Return (x, y) of the center of cell containing provided text 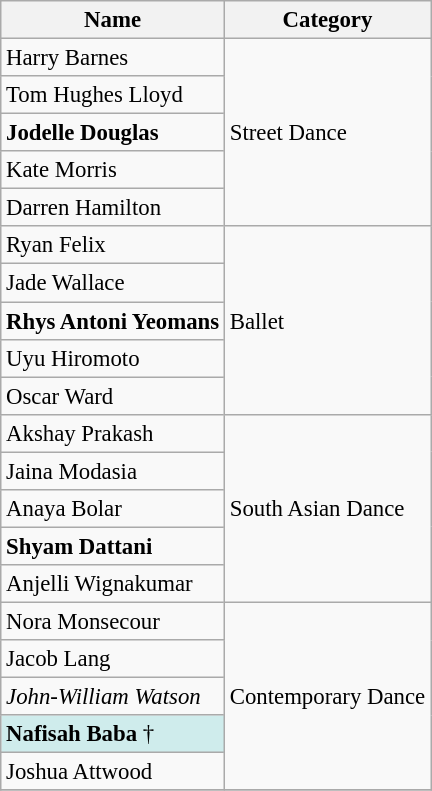
Rhys Antoni Yeomans (113, 321)
Jacob Lang (113, 659)
Harry Barnes (113, 58)
Akshay Prakash (113, 433)
Tom Hughes Lloyd (113, 95)
Ryan Felix (113, 245)
Contemporary Dance (327, 696)
Uyu Hiromoto (113, 358)
Joshua Attwood (113, 772)
South Asian Dance (327, 508)
Category (327, 20)
Darren Hamilton (113, 208)
Jade Wallace (113, 283)
John-William Watson (113, 697)
Nora Monsecour (113, 621)
Jaina Modasia (113, 471)
Ballet (327, 320)
Anjelli Wignakumar (113, 584)
Shyam Dattani (113, 546)
Kate Morris (113, 170)
Jodelle Douglas (113, 133)
Name (113, 20)
Nafisah Baba † (113, 734)
Anaya Bolar (113, 509)
Street Dance (327, 133)
Oscar Ward (113, 396)
